Output the (x, y) coordinate of the center of the cell containing the given text.  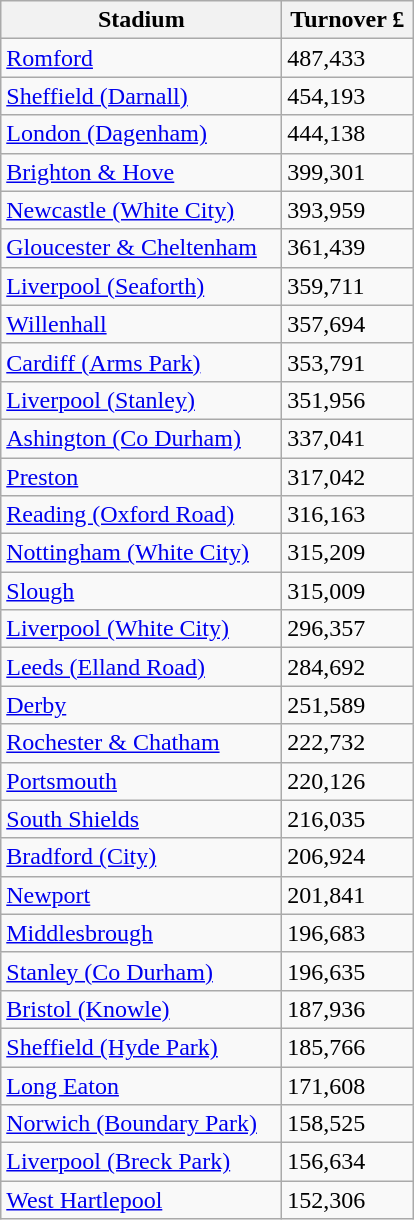
454,193 (348, 96)
156,634 (348, 1162)
353,791 (348, 362)
Slough (142, 591)
London (Dagenham) (142, 134)
171,608 (348, 1085)
Gloucester & Cheltenham (142, 248)
222,732 (348, 743)
Willenhall (142, 324)
Liverpool (Seaforth) (142, 286)
Leeds (Elland Road) (142, 667)
185,766 (348, 1047)
315,209 (348, 553)
361,439 (348, 248)
Newport (142, 895)
West Hartlepool (142, 1200)
Stadium (142, 20)
Cardiff (Arms Park) (142, 362)
351,956 (348, 400)
216,035 (348, 819)
Long Eaton (142, 1085)
Sheffield (Darnall) (142, 96)
Norwich (Boundary Park) (142, 1124)
Liverpool (Stanley) (142, 400)
487,433 (348, 58)
317,042 (348, 477)
Rochester & Chatham (142, 743)
220,126 (348, 781)
Ashington (Co Durham) (142, 438)
Bristol (Knowle) (142, 1009)
158,525 (348, 1124)
337,041 (348, 438)
Sheffield (Hyde Park) (142, 1047)
315,009 (348, 591)
296,357 (348, 629)
Liverpool (White City) (142, 629)
284,692 (348, 667)
Middlesbrough (142, 933)
Stanley (Co Durham) (142, 971)
Brighton & Hove (142, 172)
Turnover £ (348, 20)
Liverpool (Breck Park) (142, 1162)
196,635 (348, 971)
399,301 (348, 172)
196,683 (348, 933)
206,924 (348, 857)
393,959 (348, 210)
Preston (142, 477)
Newcastle (White City) (142, 210)
Reading (Oxford Road) (142, 515)
357,694 (348, 324)
Nottingham (White City) (142, 553)
201,841 (348, 895)
316,163 (348, 515)
Portsmouth (142, 781)
251,589 (348, 705)
444,138 (348, 134)
Romford (142, 58)
Bradford (City) (142, 857)
359,711 (348, 286)
152,306 (348, 1200)
Derby (142, 705)
South Shields (142, 819)
187,936 (348, 1009)
